For the text-containing cell, return its midpoint in (x, y) coordinate format. 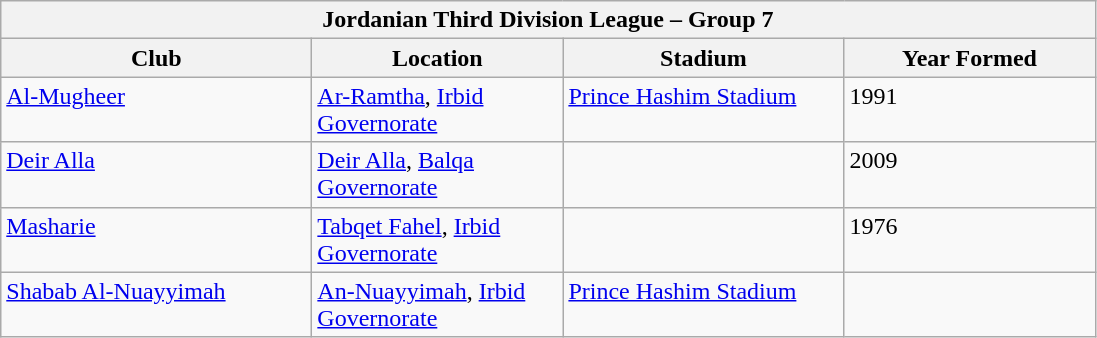
2009 (970, 174)
Location (438, 58)
Shabab Al-Nuayyimah (156, 304)
Jordanian Third Division League – Group 7 (548, 20)
1991 (970, 110)
An-Nuayyimah, Irbid Governorate (438, 304)
Tabqet Fahel, Irbid Governorate (438, 240)
Club (156, 58)
Deir Alla, Balqa Governorate (438, 174)
Al-Mugheer (156, 110)
Ar-Ramtha, Irbid Governorate (438, 110)
Deir Alla (156, 174)
1976 (970, 240)
Masharie (156, 240)
Stadium (704, 58)
Year Formed (970, 58)
